Return (x, y) of the center of cell containing provided text 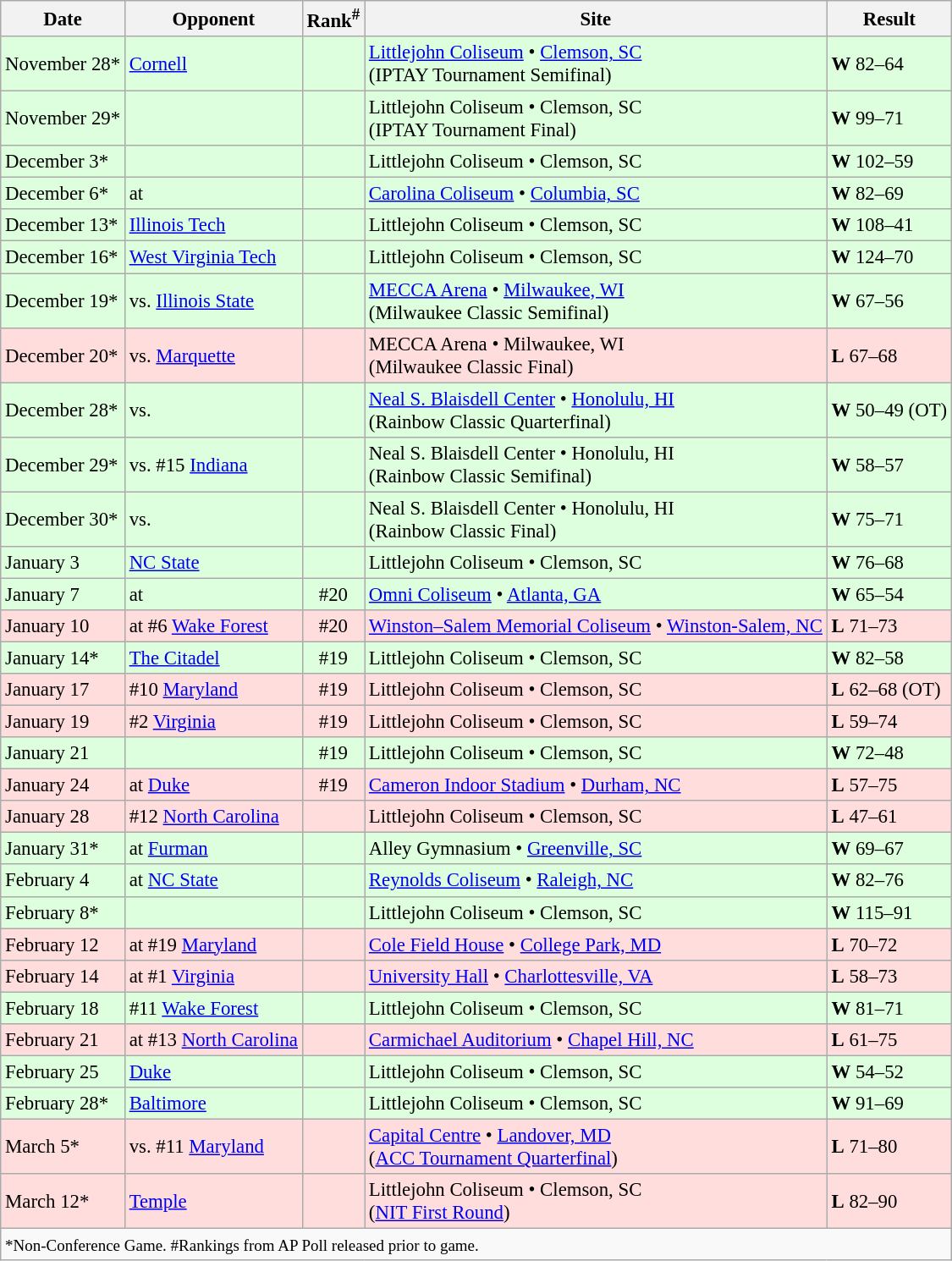
W 50–49 (OT) (889, 410)
The Citadel (213, 658)
Baltimore (213, 1104)
January 24 (63, 785)
Opponent (213, 19)
February 25 (63, 1071)
Capital Centre • Landover, MD(ACC Tournament Quarterfinal) (596, 1146)
W 82–76 (889, 881)
W 99–71 (889, 118)
#12 North Carolina (213, 817)
W 58–57 (889, 464)
December 28* (63, 410)
W 69–67 (889, 849)
L 59–74 (889, 722)
NC State (213, 563)
January 21 (63, 753)
February 21 (63, 1040)
December 13* (63, 226)
at Furman (213, 849)
Duke (213, 1071)
W 54–52 (889, 1071)
November 28* (63, 64)
March 5* (63, 1146)
February 4 (63, 881)
Omni Coliseum • Atlanta, GA (596, 594)
Cornell (213, 64)
January 3 (63, 563)
December 16* (63, 257)
vs. #11 Maryland (213, 1146)
Illinois Tech (213, 226)
MECCA Arena • Milwaukee, WI(Milwaukee Classic Final) (596, 355)
January 14* (63, 658)
February 8* (63, 912)
March 12* (63, 1202)
January 10 (63, 626)
*Non-Conference Game. #Rankings from AP Poll released prior to game. (476, 1245)
L 67–68 (889, 355)
Rank# (333, 19)
L 71–80 (889, 1146)
at #1 Virginia (213, 976)
W 108–41 (889, 226)
Neal S. Blaisdell Center • Honolulu, HI(Rainbow Classic Quarterfinal) (596, 410)
W 82–69 (889, 194)
December 19* (63, 301)
#2 Virginia (213, 722)
January 7 (63, 594)
November 29* (63, 118)
Result (889, 19)
Site (596, 19)
L 82–90 (889, 1202)
January 28 (63, 817)
W 76–68 (889, 563)
Date (63, 19)
Winston–Salem Memorial Coliseum • Winston-Salem, NC (596, 626)
February 28* (63, 1104)
vs. #15 Indiana (213, 464)
February 14 (63, 976)
Littlejohn Coliseum • Clemson, SC(IPTAY Tournament Semifinal) (596, 64)
L 61–75 (889, 1040)
January 17 (63, 690)
December 6* (63, 194)
Carmichael Auditorium • Chapel Hill, NC (596, 1040)
W 115–91 (889, 912)
at #6 Wake Forest (213, 626)
Littlejohn Coliseum • Clemson, SC(NIT First Round) (596, 1202)
December 30* (63, 520)
W 91–69 (889, 1104)
January 19 (63, 722)
Cole Field House • College Park, MD (596, 944)
W 81–71 (889, 1008)
Temple (213, 1202)
#10 Maryland (213, 690)
at #19 Maryland (213, 944)
Reynolds Coliseum • Raleigh, NC (596, 881)
W 82–58 (889, 658)
W 72–48 (889, 753)
W 75–71 (889, 520)
vs. Illinois State (213, 301)
MECCA Arena • Milwaukee, WI(Milwaukee Classic Semifinal) (596, 301)
February 18 (63, 1008)
December 3* (63, 162)
W 124–70 (889, 257)
L 57–75 (889, 785)
Littlejohn Coliseum • Clemson, SC(IPTAY Tournament Final) (596, 118)
at NC State (213, 881)
Alley Gymnasium • Greenville, SC (596, 849)
Carolina Coliseum • Columbia, SC (596, 194)
Cameron Indoor Stadium • Durham, NC (596, 785)
L 71–73 (889, 626)
January 31* (63, 849)
L 70–72 (889, 944)
W 82–64 (889, 64)
W 65–54 (889, 594)
at #13 North Carolina (213, 1040)
Neal S. Blaisdell Center • Honolulu, HI(Rainbow Classic Semifinal) (596, 464)
at Duke (213, 785)
L 47–61 (889, 817)
L 58–73 (889, 976)
W 102–59 (889, 162)
#11 Wake Forest (213, 1008)
December 29* (63, 464)
Neal S. Blaisdell Center • Honolulu, HI(Rainbow Classic Final) (596, 520)
University Hall • Charlottesville, VA (596, 976)
December 20* (63, 355)
West Virginia Tech (213, 257)
vs. Marquette (213, 355)
February 12 (63, 944)
L 62–68 (OT) (889, 690)
W 67–56 (889, 301)
